Find where the given text appears and provide that cell's center as [x, y] coordinate. 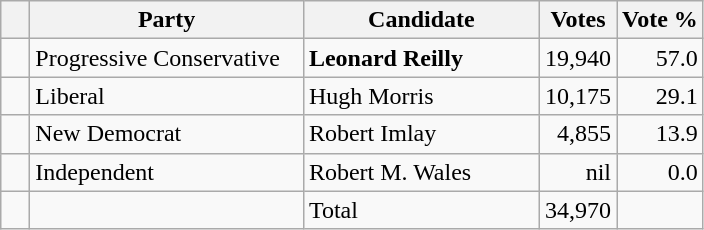
Candidate [421, 20]
34,970 [578, 210]
29.1 [660, 96]
Independent [167, 172]
13.9 [660, 134]
New Democrat [167, 134]
Liberal [167, 96]
Vote % [660, 20]
10,175 [578, 96]
19,940 [578, 58]
Robert M. Wales [421, 172]
Votes [578, 20]
Robert Imlay [421, 134]
Total [421, 210]
Party [167, 20]
4,855 [578, 134]
Progressive Conservative [167, 58]
Hugh Morris [421, 96]
nil [578, 172]
0.0 [660, 172]
Leonard Reilly [421, 58]
57.0 [660, 58]
